Return [X, Y] of the center of cell containing provided text 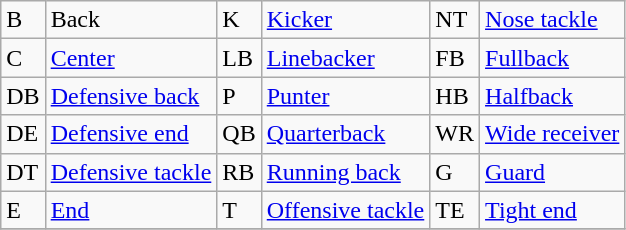
Defensive back [131, 96]
TE [455, 210]
Punter [346, 96]
RB [239, 172]
LB [239, 58]
E [23, 210]
DB [23, 96]
QB [239, 134]
NT [455, 20]
Tight end [552, 210]
DT [23, 172]
Guard [552, 172]
WR [455, 134]
Wide receiver [552, 134]
HB [455, 96]
C [23, 58]
Defensive end [131, 134]
Kicker [346, 20]
G [455, 172]
Offensive tackle [346, 210]
B [23, 20]
Fullback [552, 58]
Linebacker [346, 58]
Running back [346, 172]
Back [131, 20]
DE [23, 134]
Halfback [552, 96]
Center [131, 58]
T [239, 210]
P [239, 96]
Nose tackle [552, 20]
Quarterback [346, 134]
End [131, 210]
K [239, 20]
FB [455, 58]
Defensive tackle [131, 172]
